Pinpoint the cell where the given text exists, returning its (x, y) midpoint coordinate. 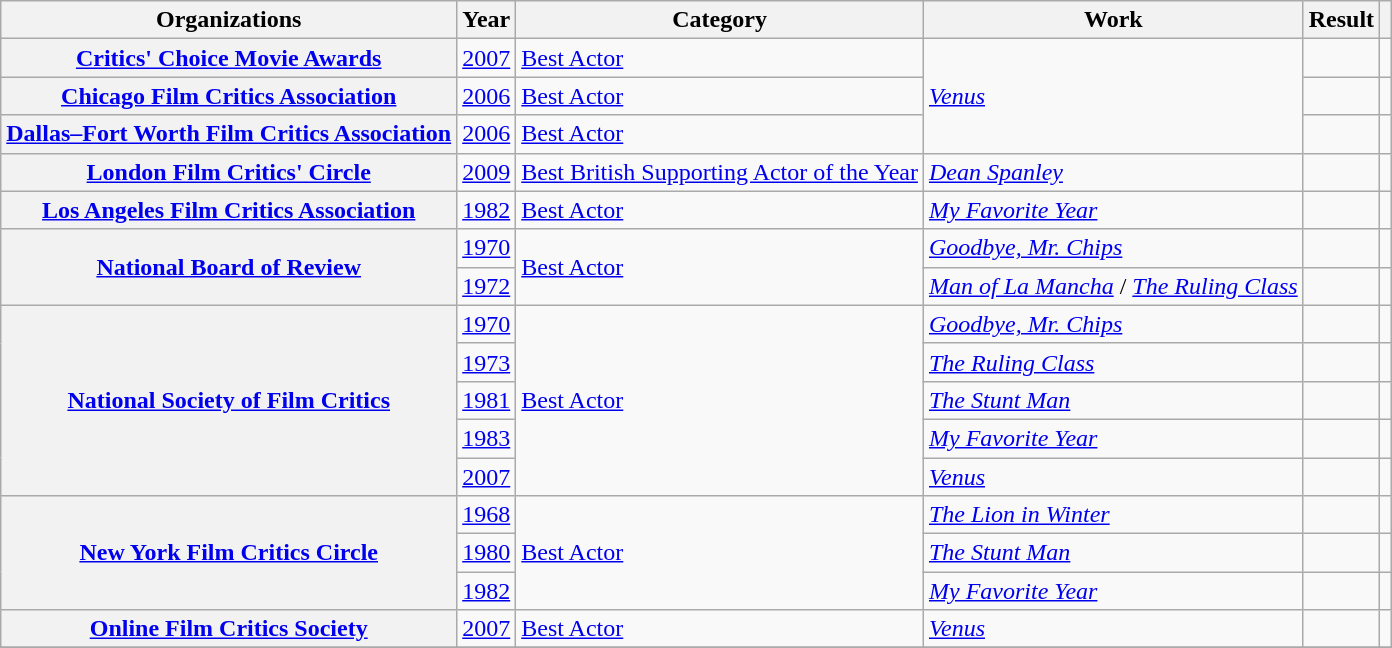
1981 (486, 400)
Los Angeles Film Critics Association (229, 210)
Category (720, 20)
Year (486, 20)
The Lion in Winter (1113, 515)
Best British Supporting Actor of the Year (720, 172)
The Ruling Class (1113, 362)
Organizations (229, 20)
Dallas–Fort Worth Film Critics Association (229, 134)
2009 (486, 172)
Result (1341, 20)
1983 (486, 438)
Chicago Film Critics Association (229, 96)
Online Film Critics Society (229, 629)
1968 (486, 515)
Dean Spanley (1113, 172)
New York Film Critics Circle (229, 553)
National Society of Film Critics (229, 400)
Work (1113, 20)
London Film Critics' Circle (229, 172)
National Board of Review (229, 267)
1972 (486, 286)
Critics' Choice Movie Awards (229, 58)
1973 (486, 362)
1980 (486, 553)
Man of La Mancha / The Ruling Class (1113, 286)
